For the text-containing cell, return its midpoint in [X, Y] coordinate format. 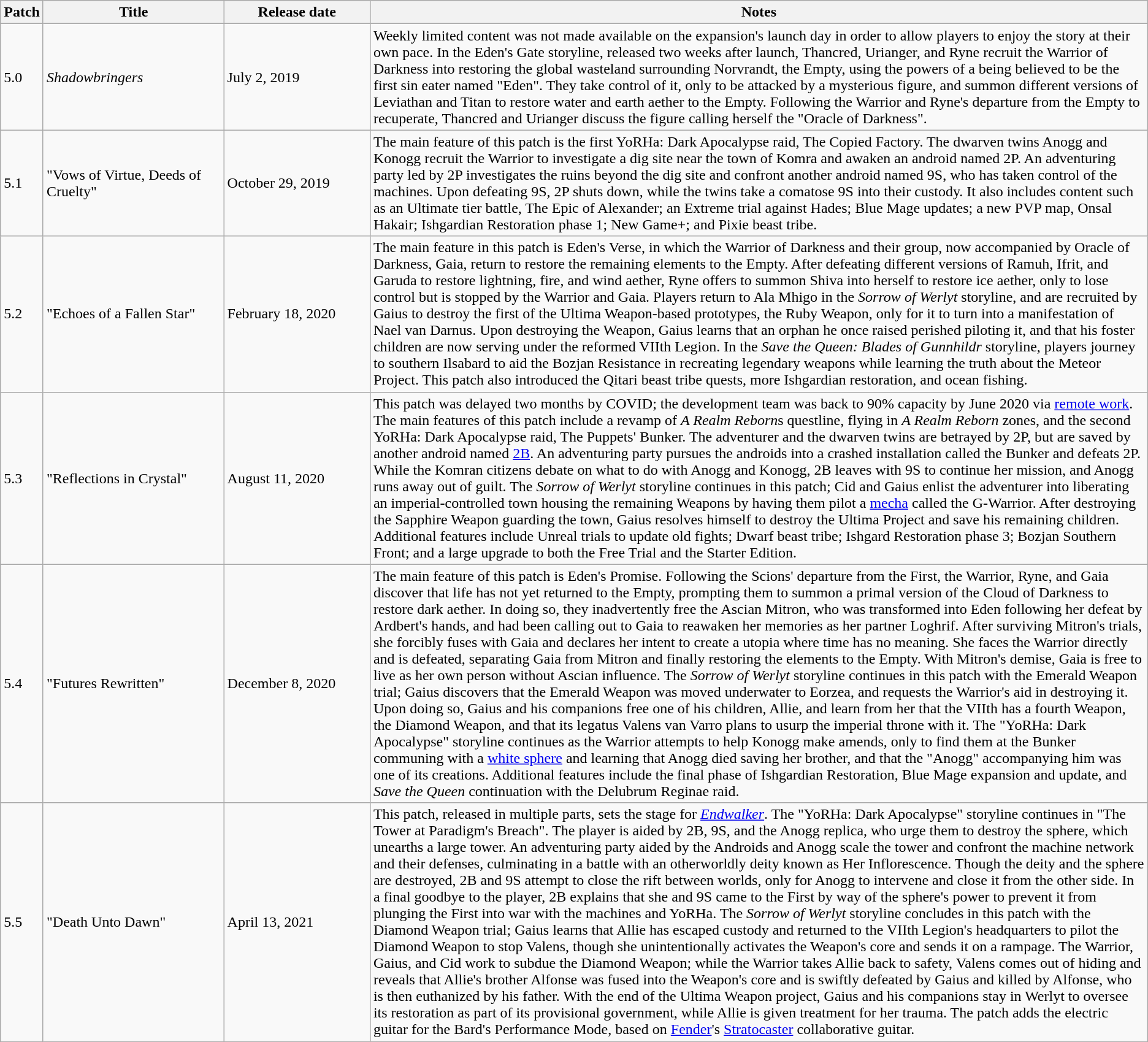
Shadowbringers [134, 77]
5.1 [22, 183]
July 2, 2019 [297, 77]
5.0 [22, 77]
Patch [22, 12]
5.4 [22, 683]
October 29, 2019 [297, 183]
5.5 [22, 922]
"Futures Rewritten" [134, 683]
April 13, 2021 [297, 922]
5.3 [22, 478]
5.2 [22, 314]
"Vows of Virtue, Deeds of Cruelty" [134, 183]
Title [134, 12]
Release date [297, 12]
August 11, 2020 [297, 478]
December 8, 2020 [297, 683]
February 18, 2020 [297, 314]
"Reflections in Crystal" [134, 478]
Notes [759, 12]
"Echoes of a Fallen Star" [134, 314]
"Death Unto Dawn" [134, 922]
